Pinpoint the cell where the given text exists, returning its [X, Y] midpoint coordinate. 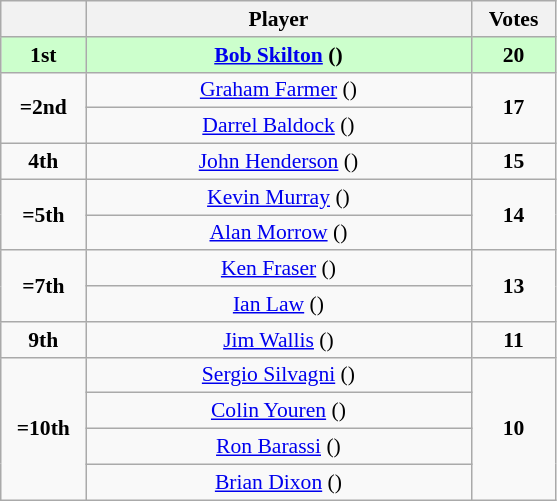
Ken Fraser () [278, 269]
Alan Morrow () [278, 233]
15 [514, 162]
Kevin Murray () [278, 197]
Ron Barassi () [278, 447]
20 [514, 55]
4th [44, 162]
Ian Law () [278, 304]
14 [514, 214]
Brian Dixon () [278, 482]
Darrel Baldock () [278, 126]
Votes [514, 19]
=10th [44, 428]
Jim Wallis () [278, 340]
9th [44, 340]
Player [278, 19]
Bob Skilton () [278, 55]
13 [514, 286]
17 [514, 108]
10 [514, 428]
=2nd [44, 108]
Sergio Silvagni () [278, 375]
1st [44, 55]
=7th [44, 286]
=5th [44, 214]
Graham Farmer () [278, 90]
Colin Youren () [278, 411]
John Henderson () [278, 162]
11 [514, 340]
